For the text-containing cell, return its midpoint in [x, y] coordinate format. 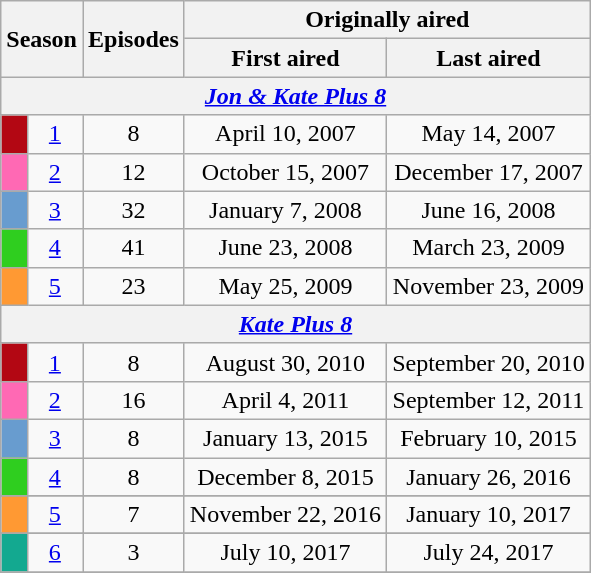
Jon & Kate Plus 8 [296, 96]
December 8, 2015 [285, 477]
Last aired [489, 58]
May 14, 2007 [489, 134]
7 [133, 515]
July 10, 2017 [285, 553]
September 20, 2010 [489, 362]
March 23, 2009 [489, 248]
December 17, 2007 [489, 172]
January 7, 2008 [285, 210]
23 [133, 286]
May 25, 2009 [285, 286]
June 23, 2008 [285, 248]
October 15, 2007 [285, 172]
April 4, 2011 [285, 400]
16 [133, 400]
Originally aired [387, 20]
Episodes [133, 39]
September 12, 2011 [489, 400]
June 16, 2008 [489, 210]
32 [133, 210]
January 26, 2016 [489, 477]
Season [42, 39]
12 [133, 172]
January 13, 2015 [285, 438]
First aired [285, 58]
November 23, 2009 [489, 286]
August 30, 2010 [285, 362]
6 [54, 553]
February 10, 2015 [489, 438]
November 22, 2016 [285, 515]
April 10, 2007 [285, 134]
Kate Plus 8 [296, 324]
January 10, 2017 [489, 515]
July 24, 2017 [489, 553]
41 [133, 248]
